Pinpoint the cell where the given text exists, returning its [x, y] midpoint coordinate. 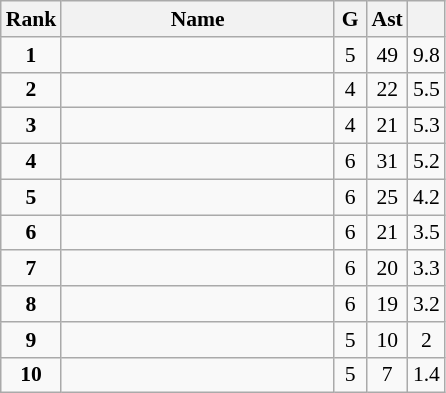
5.3 [426, 126]
3.5 [426, 233]
22 [388, 90]
8 [32, 304]
19 [388, 304]
9 [32, 340]
1.4 [426, 375]
4.2 [426, 197]
1 [32, 55]
9.8 [426, 55]
5.2 [426, 162]
G [350, 19]
20 [388, 269]
3.2 [426, 304]
31 [388, 162]
25 [388, 197]
Name [198, 19]
5.5 [426, 90]
49 [388, 55]
3.3 [426, 269]
3 [32, 126]
Rank [32, 19]
Ast [388, 19]
